For the text-containing cell, return its midpoint in (X, Y) coordinate format. 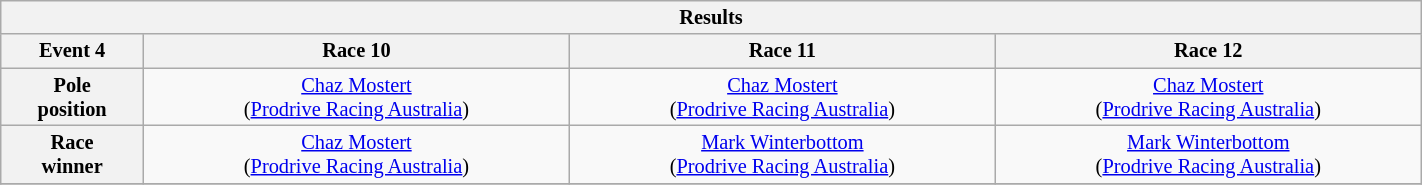
Poleposition (72, 97)
Event 4 (72, 51)
Race 12 (1208, 51)
Results (711, 17)
Racewinner (72, 154)
Race 10 (357, 51)
Race 11 (782, 51)
